Find where the given text appears and provide that cell's center as (x, y) coordinate. 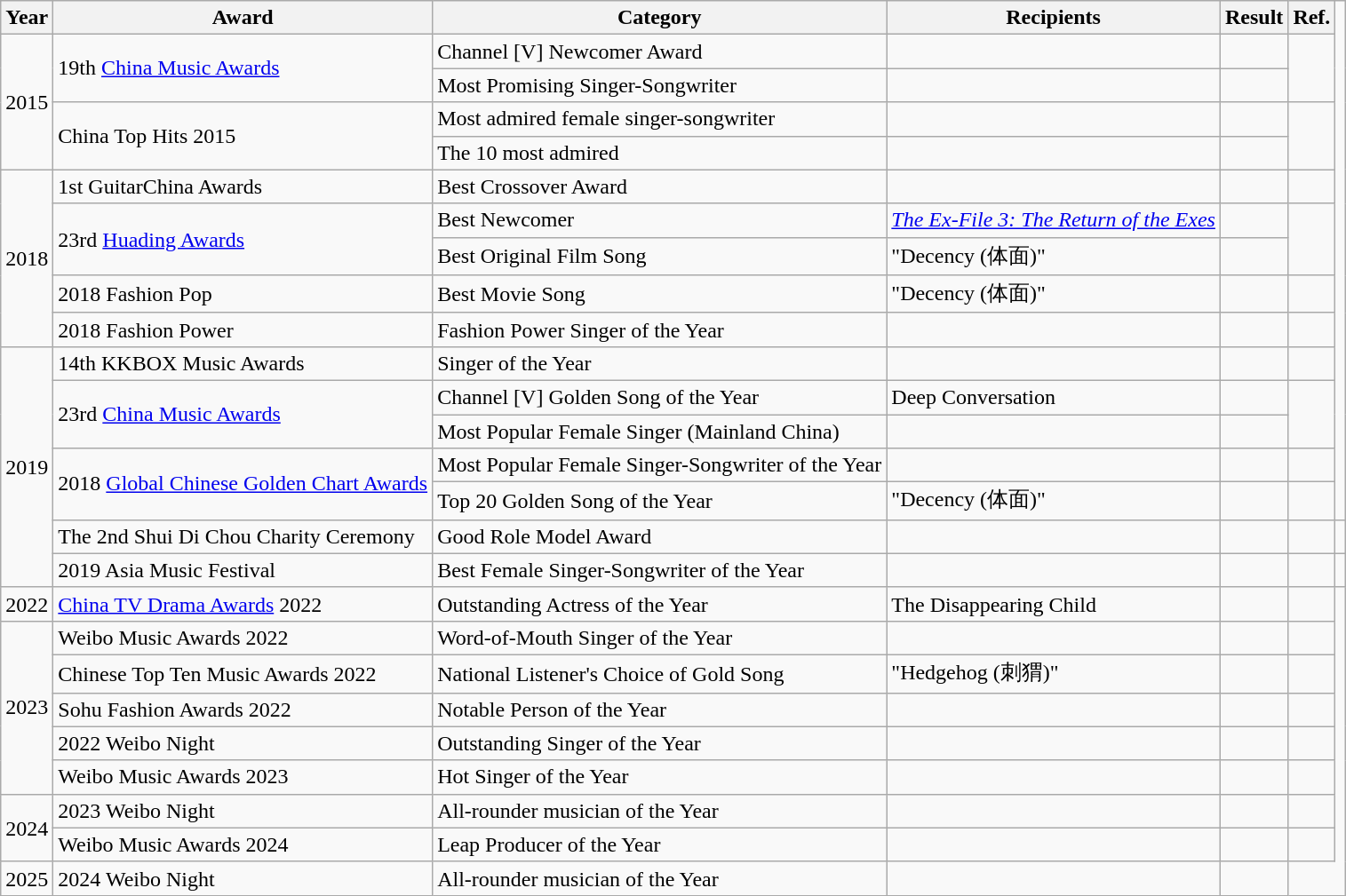
Deep Conversation (1054, 397)
The Disappearing Child (1054, 604)
Chinese Top Ten Music Awards 2022 (243, 673)
1st GuitarChina Awards (243, 186)
Most Promising Singer-Songwriter (659, 85)
Channel [V] Newcomer Award (659, 52)
Singer of the Year (659, 363)
Most admired female singer-songwriter (659, 119)
Fashion Power Singer of the Year (659, 329)
The Ex-File 3: The Return of the Exes (1054, 220)
Best Newcomer (659, 220)
2018 (27, 258)
"Hedgehog (刺猬)" (1054, 673)
Leap Producer of the Year (659, 844)
China TV Drama Awards 2022 (243, 604)
Recipients (1054, 18)
Outstanding Actress of the Year (659, 604)
2024 (27, 828)
Word-of-Mouth Singer of the Year (659, 638)
2023 (27, 707)
2019 (27, 467)
Award (243, 18)
Best Original Film Song (659, 256)
2024 Weibo Night (243, 878)
19th China Music Awards (243, 68)
Ref. (1311, 18)
Best Crossover Award (659, 186)
Result (1254, 18)
The 2nd Shui Di Chou Charity Ceremony (243, 536)
2015 (27, 102)
Best Movie Song (659, 295)
2023 Weibo Night (243, 811)
China Top Hits 2015 (243, 136)
2018 Fashion Power (243, 329)
The 10 most admired (659, 153)
14th KKBOX Music Awards (243, 363)
Weibo Music Awards 2022 (243, 638)
2019 Asia Music Festival (243, 570)
National Listener's Choice of Gold Song (659, 673)
Category (659, 18)
Outstanding Singer of the Year (659, 743)
Most Popular Female Singer-Songwriter of the Year (659, 465)
Channel [V] Golden Song of the Year (659, 397)
Good Role Model Award (659, 536)
23rd China Music Awards (243, 414)
Weibo Music Awards 2023 (243, 777)
2025 (27, 878)
23rd Huading Awards (243, 240)
Sohu Fashion Awards 2022 (243, 710)
Year (27, 18)
Weibo Music Awards 2024 (243, 844)
Notable Person of the Year (659, 710)
Best Female Singer-Songwriter of the Year (659, 570)
2022 Weibo Night (243, 743)
Top 20 Golden Song of the Year (659, 501)
2018 Fashion Pop (243, 295)
Hot Singer of the Year (659, 777)
2018 Global Chinese Golden Chart Awards (243, 485)
2022 (27, 604)
Most Popular Female Singer (Mainland China) (659, 431)
